Provide the (X, Y) coordinate of the cell's center where the given text is located.  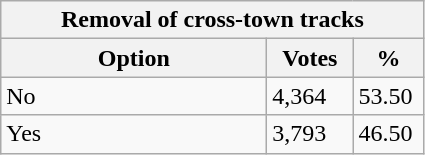
No (134, 96)
53.50 (388, 96)
3,793 (310, 134)
Votes (310, 58)
Option (134, 58)
46.50 (388, 134)
% (388, 58)
Yes (134, 134)
4,364 (310, 96)
Removal of cross-town tracks (212, 20)
